Search for the cell housing the specified text and yield its (X, Y) center coordinate. 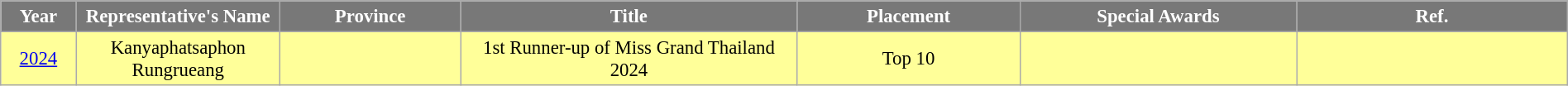
Year (38, 17)
Special Awards (1158, 17)
Kanyaphatsaphon Rungrueang (178, 60)
Province (370, 17)
1st Runner-up of Miss Grand Thailand 2024 (629, 60)
Placement (908, 17)
Top 10 (908, 60)
Representative's Name (178, 17)
Ref. (1432, 17)
Title (629, 17)
2024 (38, 60)
